Search for the cell housing the specified text and yield its [x, y] center coordinate. 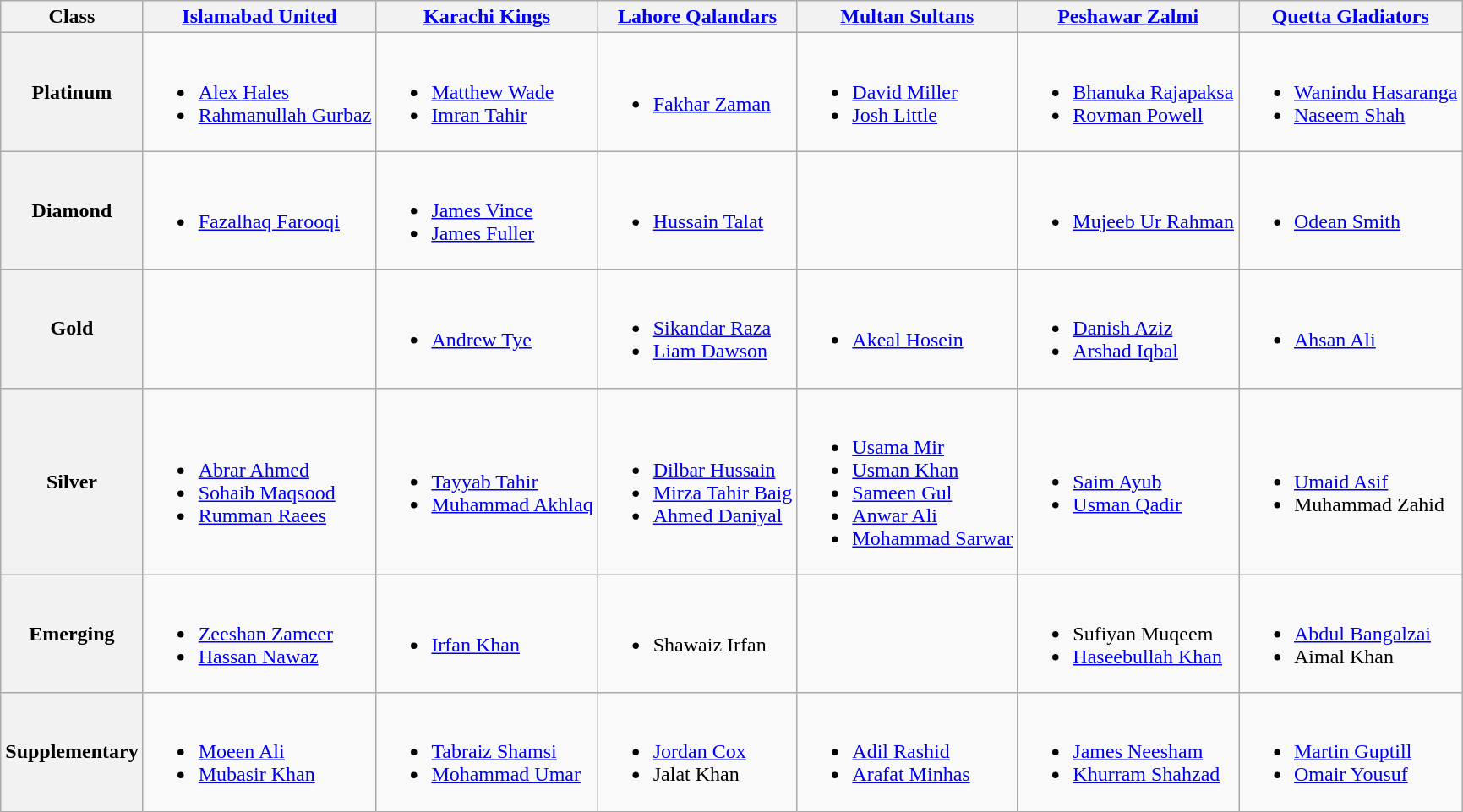
Shawaiz Irfan [697, 634]
Irfan Khan [487, 634]
Bhanuka RajapaksaRovman Powell [1128, 92]
Silver [72, 482]
Abrar AhmedSohaib MaqsoodRumman Raees [259, 482]
Usama MirUsman KhanSameen GulAnwar AliMohammad Sarwar [908, 482]
Gold [72, 329]
Emerging [72, 634]
Fazalhaq Farooqi [259, 210]
Fakhar Zaman [697, 92]
Adil RashidArafat Minhas [908, 752]
Umaid AsifMuhammad Zahid [1351, 482]
Sikandar RazaLiam Dawson [697, 329]
Platinum [72, 92]
David MillerJosh Little [908, 92]
Quetta Gladiators [1351, 17]
Mujeeb Ur Rahman [1128, 210]
Peshawar Zalmi [1128, 17]
Matthew WadeImran Tahir [487, 92]
Martin GuptillOmair Yousuf [1351, 752]
Islamabad United [259, 17]
Lahore Qalandars [697, 17]
Diamond [72, 210]
Multan Sultans [908, 17]
Sufiyan MuqeemHaseebullah Khan [1128, 634]
Tabraiz ShamsiMohammad Umar [487, 752]
Moeen AliMubasir Khan [259, 752]
Odean Smith [1351, 210]
Alex HalesRahmanullah Gurbaz [259, 92]
James VinceJames Fuller [487, 210]
Ahsan Ali [1351, 329]
Hussain Talat [697, 210]
Supplementary [72, 752]
James NeeshamKhurram Shahzad [1128, 752]
Abdul BangalzaiAimal Khan [1351, 634]
Jordan CoxJalat Khan [697, 752]
Akeal Hosein [908, 329]
Tayyab TahirMuhammad Akhlaq [487, 482]
Dilbar HussainMirza Tahir BaigAhmed Daniyal [697, 482]
Wanindu HasarangaNaseem Shah [1351, 92]
Saim AyubUsman Qadir [1128, 482]
Karachi Kings [487, 17]
Zeeshan ZameerHassan Nawaz [259, 634]
Andrew Tye [487, 329]
Class [72, 17]
Danish AzizArshad Iqbal [1128, 329]
